Identify which cell holds the provided text, then report its (X, Y) central coordinate. 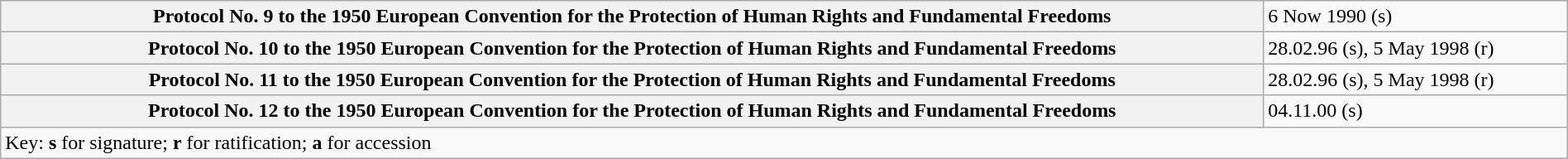
Protocol No. 10 to the 1950 European Convention for the Protection of Human Rights and Fundamental Freedoms (632, 48)
Protocol No. 9 to the 1950 European Convention for the Protection of Human Rights and Fundamental Freedoms (632, 17)
04.11.00 (s) (1416, 111)
Key: s for signature; r for ratification; a for accession (784, 142)
6 Now 1990 (s) (1416, 17)
Protocol No. 12 to the 1950 European Convention for the Protection of Human Rights and Fundamental Freedoms (632, 111)
Protocol No. 11 to the 1950 European Convention for the Protection of Human Rights and Fundamental Freedoms (632, 79)
